From the cell containing the given text, extract its center point as (x, y) coordinate. 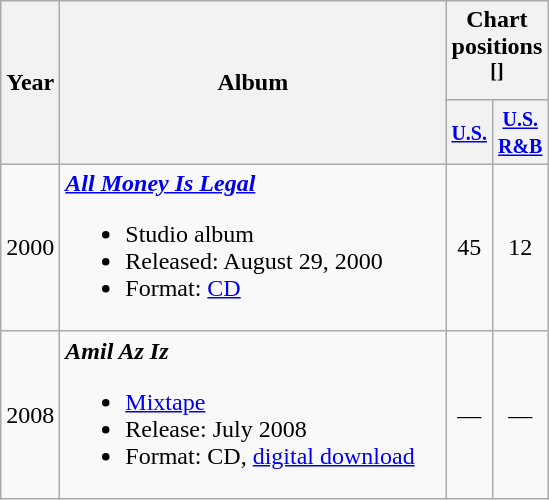
Album (253, 83)
2008 (30, 414)
45 (470, 248)
Chart positions [] (497, 50)
Year (30, 83)
All Money Is LegalStudio albumReleased: August 29, 2000Format: CD (253, 248)
U.S.R&B (520, 132)
12 (520, 248)
Amil Az IzMixtapeRelease: July 2008Format: CD, digital download (253, 414)
U.S. (470, 132)
2000 (30, 248)
